Return the [X, Y] coordinate for the center point of the cell that contains the specified text.  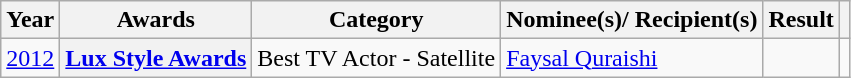
Year [30, 20]
2012 [30, 58]
Lux Style Awards [156, 58]
Awards [156, 20]
Nominee(s)/ Recipient(s) [632, 20]
Best TV Actor - Satellite [376, 58]
Faysal Quraishi [632, 58]
Result [801, 20]
Category [376, 20]
